For the text-containing cell, return its midpoint in [x, y] coordinate format. 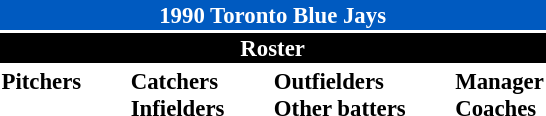
1990 Toronto Blue Jays [272, 15]
Roster [272, 48]
